Provide the [x, y] coordinate of the cell's center where the given text is located.  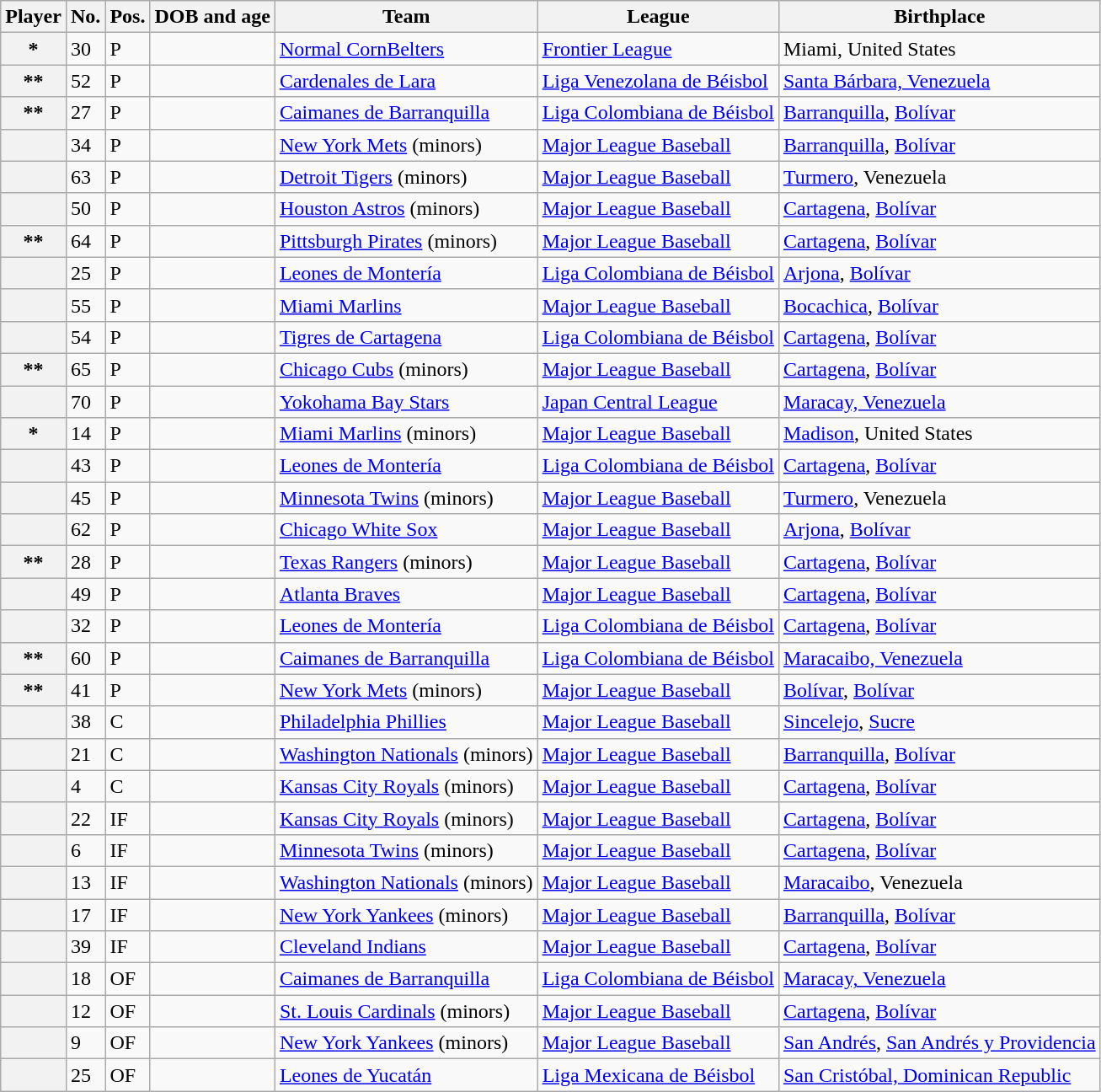
Chicago White Sox [406, 530]
Cleveland Indians [406, 947]
Miami, United States [939, 49]
60 [85, 658]
Cardenales de Lara [406, 81]
70 [85, 402]
Bocachica, Bolívar [939, 305]
Santa Bárbara, Venezuela [939, 81]
65 [85, 369]
21 [85, 754]
DOB and age [212, 17]
Bolívar, Bolívar [939, 690]
12 [85, 1011]
Liga Venezolana de Béisbol [658, 81]
14 [85, 434]
Liga Mexicana de Béisbol [658, 1075]
Texas Rangers (minors) [406, 562]
Normal CornBelters [406, 49]
Frontier League [658, 49]
39 [85, 947]
Leones de Yucatán [406, 1075]
4 [85, 786]
Atlanta Braves [406, 594]
28 [85, 562]
27 [85, 113]
Chicago Cubs (minors) [406, 369]
Miami Marlins (minors) [406, 434]
13 [85, 882]
Team [406, 17]
34 [85, 145]
Madison, United States [939, 434]
Japan Central League [658, 402]
18 [85, 979]
55 [85, 305]
50 [85, 209]
45 [85, 498]
6 [85, 850]
Player [34, 17]
Miami Marlins [406, 305]
41 [85, 690]
Detroit Tigers (minors) [406, 177]
No. [85, 17]
San Cristóbal, Dominican Republic [939, 1075]
Philadelphia Phillies [406, 722]
30 [85, 49]
64 [85, 241]
St. Louis Cardinals (minors) [406, 1011]
9 [85, 1043]
League [658, 17]
63 [85, 177]
Houston Astros (minors) [406, 209]
Pos. [128, 17]
17 [85, 914]
Birthplace [939, 17]
38 [85, 722]
San Andrés, San Andrés y Providencia [939, 1043]
Yokohama Bay Stars [406, 402]
54 [85, 337]
Pittsburgh Pirates (minors) [406, 241]
Tigres de Cartagena [406, 337]
22 [85, 818]
43 [85, 466]
49 [85, 594]
62 [85, 530]
52 [85, 81]
Sincelejo, Sucre [939, 722]
32 [85, 626]
